Return the [x, y] coordinate for the center point of the cell that contains the specified text.  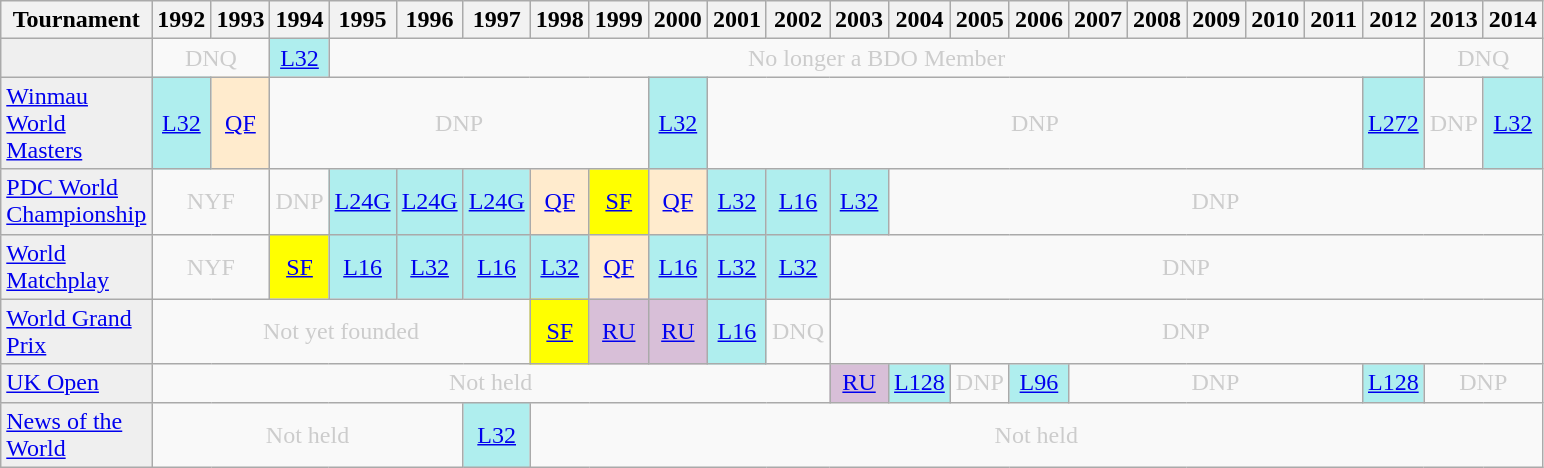
PDC World Championship [76, 202]
1997 [496, 20]
1995 [362, 20]
Not yet founded [341, 332]
1994 [300, 20]
News of the World [76, 434]
2008 [1158, 20]
Winmau World Masters [76, 123]
No longer a BDO Member [876, 58]
World Grand Prix [76, 332]
1999 [618, 20]
UK Open [76, 383]
1993 [240, 20]
L96 [1038, 383]
2010 [1276, 20]
Tournament [76, 20]
2001 [736, 20]
L272 [1393, 123]
2002 [798, 20]
1998 [560, 20]
2007 [1098, 20]
1996 [430, 20]
2005 [980, 20]
2014 [1512, 20]
1992 [182, 20]
2011 [1334, 20]
2000 [678, 20]
World Matchplay [76, 266]
2013 [1454, 20]
2004 [920, 20]
2003 [860, 20]
2012 [1393, 20]
2006 [1038, 20]
2009 [1216, 20]
